Scan for the cell matching the given text and deliver its [x, y] coordinate at center. 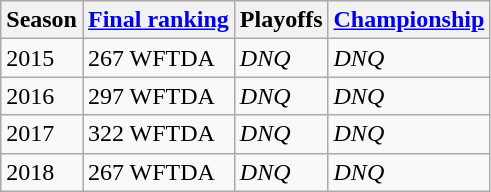
Final ranking [158, 20]
297 WFTDA [158, 96]
322 WFTDA [158, 134]
2016 [42, 96]
Championship [409, 20]
Season [42, 20]
2017 [42, 134]
2018 [42, 172]
2015 [42, 58]
Playoffs [281, 20]
